Return the [X, Y] coordinate for the center point of the cell that contains the specified text.  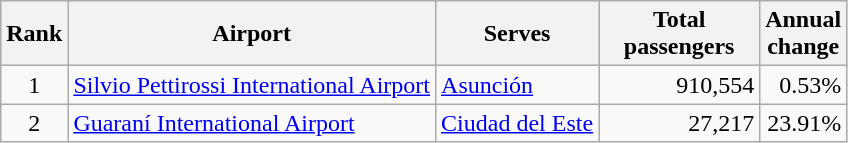
23.91% [804, 123]
910,554 [680, 85]
Ciudad del Este [518, 123]
Airport [252, 34]
Totalpassengers [680, 34]
Guaraní International Airport [252, 123]
Serves [518, 34]
Annualchange [804, 34]
2 [34, 123]
Rank [34, 34]
1 [34, 85]
Asunción [518, 85]
0.53% [804, 85]
27,217 [680, 123]
Silvio Pettirossi International Airport [252, 85]
